Return the [x, y] coordinate for the center point of the cell that contains the specified text.  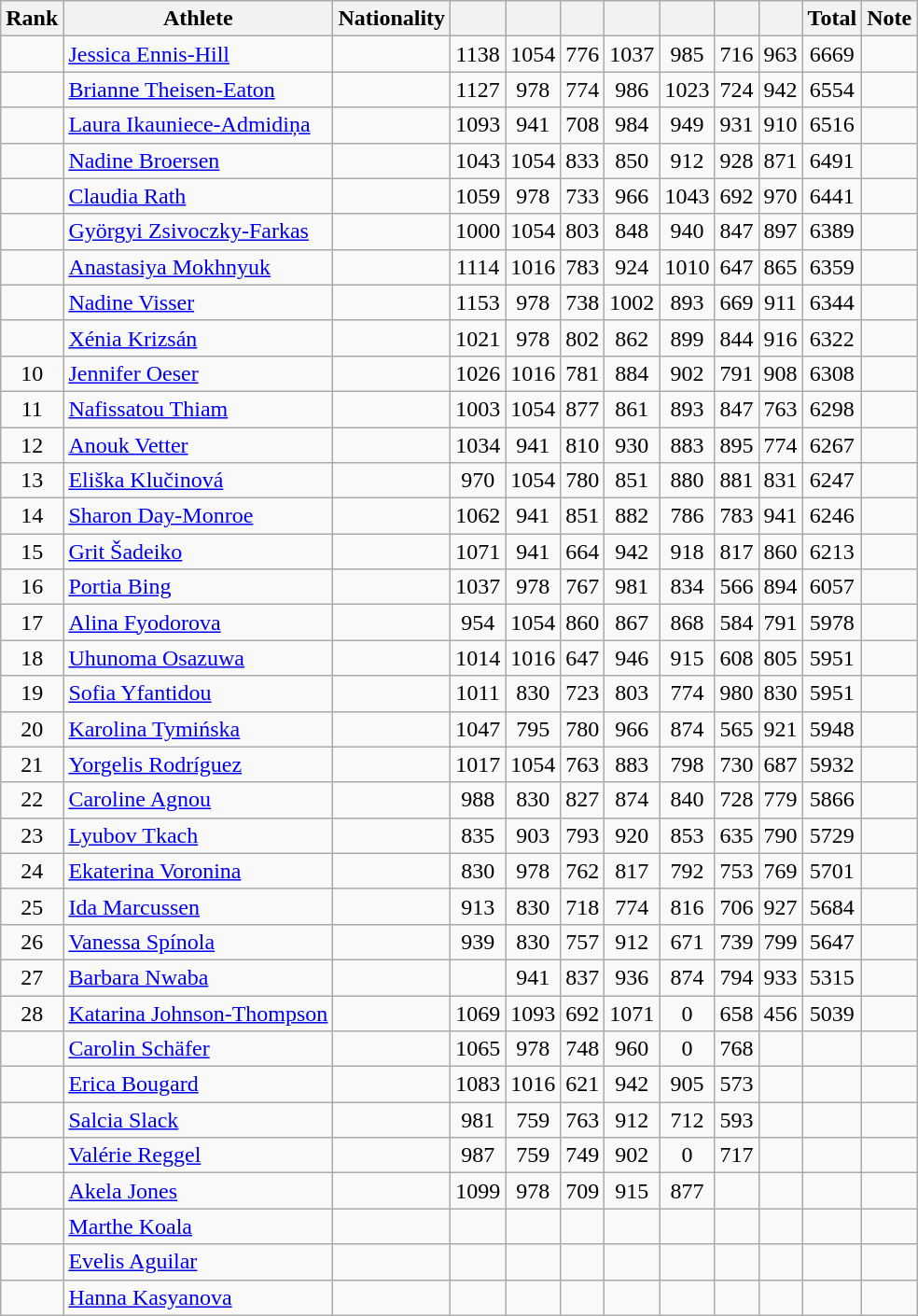
816 [687, 906]
911 [780, 302]
913 [478, 906]
786 [687, 516]
6359 [832, 267]
5684 [832, 906]
Salcia Slack [198, 1120]
Lyubov Tkach [198, 835]
6322 [832, 338]
687 [780, 764]
1014 [478, 658]
739 [737, 942]
5948 [832, 729]
730 [737, 764]
5701 [832, 871]
718 [582, 906]
798 [687, 764]
924 [633, 267]
963 [780, 54]
810 [582, 445]
779 [780, 800]
844 [737, 338]
790 [780, 835]
795 [534, 729]
868 [687, 623]
6389 [832, 231]
Eliška Klučinová [198, 481]
921 [780, 729]
Györgyi Zsivoczky-Farkas [198, 231]
Rank [32, 19]
1062 [478, 516]
Barbara Nwaba [198, 977]
927 [780, 906]
930 [633, 445]
1047 [478, 729]
827 [582, 800]
669 [737, 302]
738 [582, 302]
1083 [478, 1085]
5729 [832, 835]
10 [32, 373]
712 [687, 1120]
5039 [832, 1013]
762 [582, 871]
Karolina Tymińska [198, 729]
1002 [633, 302]
Nationality [392, 19]
867 [633, 623]
861 [633, 409]
984 [633, 125]
882 [633, 516]
6554 [832, 90]
Anastasiya Mokhnyuk [198, 267]
14 [32, 516]
Grit Šadeiko [198, 552]
27 [32, 977]
Jennifer Oeser [198, 373]
939 [478, 942]
954 [478, 623]
1127 [478, 90]
853 [687, 835]
635 [737, 835]
Hanna Kasyanova [198, 1297]
6246 [832, 516]
6298 [832, 409]
5315 [832, 977]
708 [582, 125]
6213 [832, 552]
850 [633, 161]
1034 [478, 445]
1059 [478, 196]
24 [32, 871]
728 [737, 800]
Akela Jones [198, 1191]
Laura Ikauniece-Admidiņa [198, 125]
985 [687, 54]
910 [780, 125]
799 [780, 942]
Caroline Agnou [198, 800]
Athlete [198, 19]
940 [687, 231]
899 [687, 338]
456 [780, 1013]
986 [633, 90]
6057 [832, 587]
19 [32, 693]
916 [780, 338]
6308 [832, 373]
933 [780, 977]
Sofia Yfantidou [198, 693]
805 [780, 658]
767 [582, 587]
11 [32, 409]
980 [737, 693]
776 [582, 54]
Alina Fyodorova [198, 623]
23 [32, 835]
733 [582, 196]
920 [633, 835]
26 [32, 942]
946 [633, 658]
6491 [832, 161]
987 [478, 1155]
833 [582, 161]
918 [687, 552]
5932 [832, 764]
17 [32, 623]
794 [737, 977]
1114 [478, 267]
Carolin Schäfer [198, 1049]
1011 [478, 693]
748 [582, 1049]
903 [534, 835]
802 [582, 338]
12 [32, 445]
5647 [832, 942]
15 [32, 552]
6344 [832, 302]
837 [582, 977]
Sharon Day-Monroe [198, 516]
Evelis Aguilar [198, 1262]
Xénia Krizsán [198, 338]
894 [780, 587]
717 [737, 1155]
16 [32, 587]
881 [737, 481]
593 [737, 1120]
753 [737, 871]
865 [780, 267]
862 [633, 338]
573 [737, 1085]
5978 [832, 623]
608 [737, 658]
793 [582, 835]
1153 [478, 302]
Yorgelis Rodríguez [198, 764]
Vanessa Spínola [198, 942]
949 [687, 125]
6669 [832, 54]
21 [32, 764]
880 [687, 481]
Nadine Visser [198, 302]
1065 [478, 1049]
716 [737, 54]
Claudia Rath [198, 196]
664 [582, 552]
928 [737, 161]
Anouk Vetter [198, 445]
1099 [478, 1191]
884 [633, 373]
931 [737, 125]
749 [582, 1155]
757 [582, 942]
6247 [832, 481]
871 [780, 161]
18 [32, 658]
895 [737, 445]
565 [737, 729]
Uhunoma Osazuwa [198, 658]
1003 [478, 409]
897 [780, 231]
723 [582, 693]
671 [687, 942]
1138 [478, 54]
Marthe Koala [198, 1226]
621 [582, 1085]
792 [687, 871]
Nadine Broersen [198, 161]
20 [32, 729]
6267 [832, 445]
566 [737, 587]
1010 [687, 267]
Total [832, 19]
28 [32, 1013]
6516 [832, 125]
13 [32, 481]
22 [32, 800]
Ekaterina Voronina [198, 871]
908 [780, 373]
Note [890, 19]
840 [687, 800]
835 [478, 835]
768 [737, 1049]
1017 [478, 764]
834 [687, 587]
1069 [478, 1013]
960 [633, 1049]
Erica Bougard [198, 1085]
848 [633, 231]
Jessica Ennis-Hill [198, 54]
709 [582, 1191]
658 [737, 1013]
831 [780, 481]
936 [633, 977]
1026 [478, 373]
724 [737, 90]
25 [32, 906]
1021 [478, 338]
Brianne Theisen-Eaton [198, 90]
Katarina Johnson-Thompson [198, 1013]
Nafissatou Thiam [198, 409]
1000 [478, 231]
988 [478, 800]
Valérie Reggel [198, 1155]
Portia Bing [198, 587]
Ida Marcussen [198, 906]
6441 [832, 196]
706 [737, 906]
769 [780, 871]
781 [582, 373]
584 [737, 623]
1023 [687, 90]
5866 [832, 800]
905 [687, 1085]
